Return (x, y) of the center of cell containing provided text 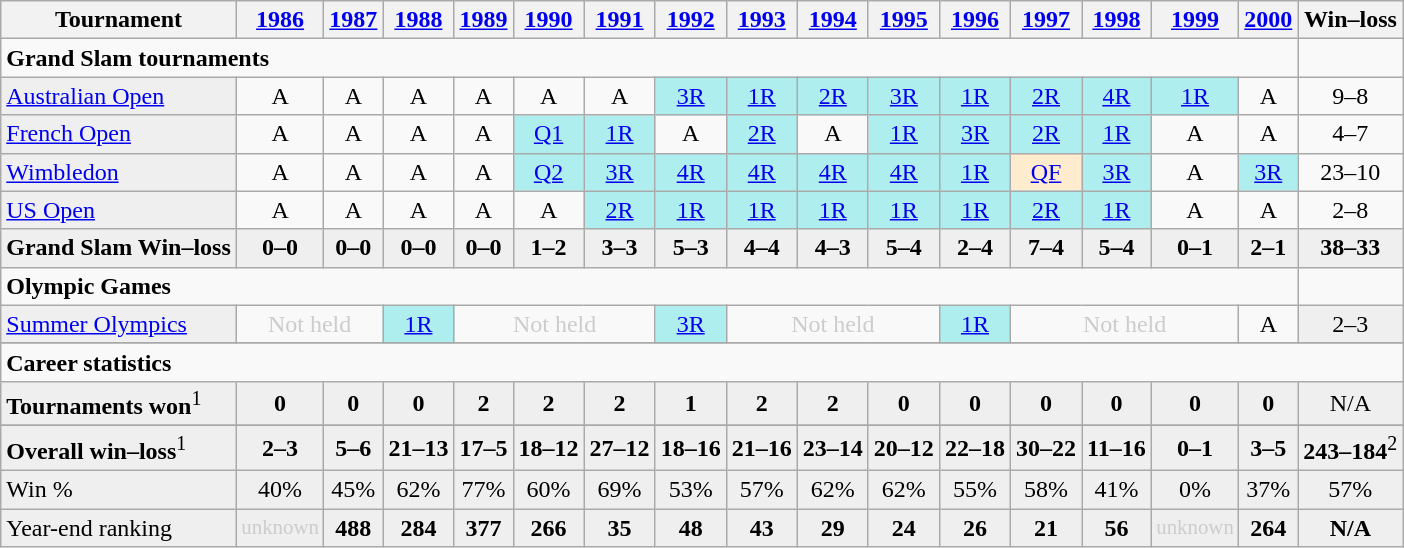
55% (974, 489)
1991 (620, 20)
Grand Slam Win–loss (119, 248)
1989 (484, 20)
40% (280, 489)
266 (548, 528)
Australian Open (119, 96)
77% (484, 489)
53% (690, 489)
18–16 (690, 448)
US Open (119, 210)
7–4 (1046, 248)
60% (548, 489)
Grand Slam tournaments (650, 58)
23–14 (832, 448)
Overall win–loss1 (119, 448)
3–3 (620, 248)
243–1842 (1350, 448)
1990 (548, 20)
1 (690, 404)
45% (354, 489)
27–12 (620, 448)
1987 (354, 20)
48 (690, 528)
41% (1117, 489)
Olympic Games (650, 286)
35 (620, 528)
Q2 (548, 172)
1996 (974, 20)
21–16 (762, 448)
1999 (1194, 20)
18–12 (548, 448)
30–22 (1046, 448)
Tournaments won1 (119, 404)
264 (1268, 528)
4–4 (762, 248)
Q1 (548, 134)
22–18 (974, 448)
Wimbledon (119, 172)
3–5 (1268, 448)
1994 (832, 20)
11–16 (1117, 448)
20–12 (904, 448)
5–3 (690, 248)
2–1 (1268, 248)
2–4 (974, 248)
1995 (904, 20)
4–7 (1350, 134)
0% (1194, 489)
377 (484, 528)
17–5 (484, 448)
1988 (418, 20)
2000 (1268, 20)
1–2 (548, 248)
Career statistics (702, 362)
284 (418, 528)
1997 (1046, 20)
56 (1117, 528)
5–6 (354, 448)
24 (904, 528)
488 (354, 528)
Win–loss (1350, 20)
French Open (119, 134)
Year-end ranking (119, 528)
38–33 (1350, 248)
1986 (280, 20)
21–13 (418, 448)
Tournament (119, 20)
37% (1268, 489)
1992 (690, 20)
Win % (119, 489)
58% (1046, 489)
QF (1046, 172)
26 (974, 528)
9–8 (1350, 96)
69% (620, 489)
4–3 (832, 248)
21 (1046, 528)
1998 (1117, 20)
23–10 (1350, 172)
29 (832, 528)
1993 (762, 20)
43 (762, 528)
Summer Olympics (119, 324)
2–8 (1350, 210)
